Capture the cell that displays the provided text and extract its [x, y] central coordinate. 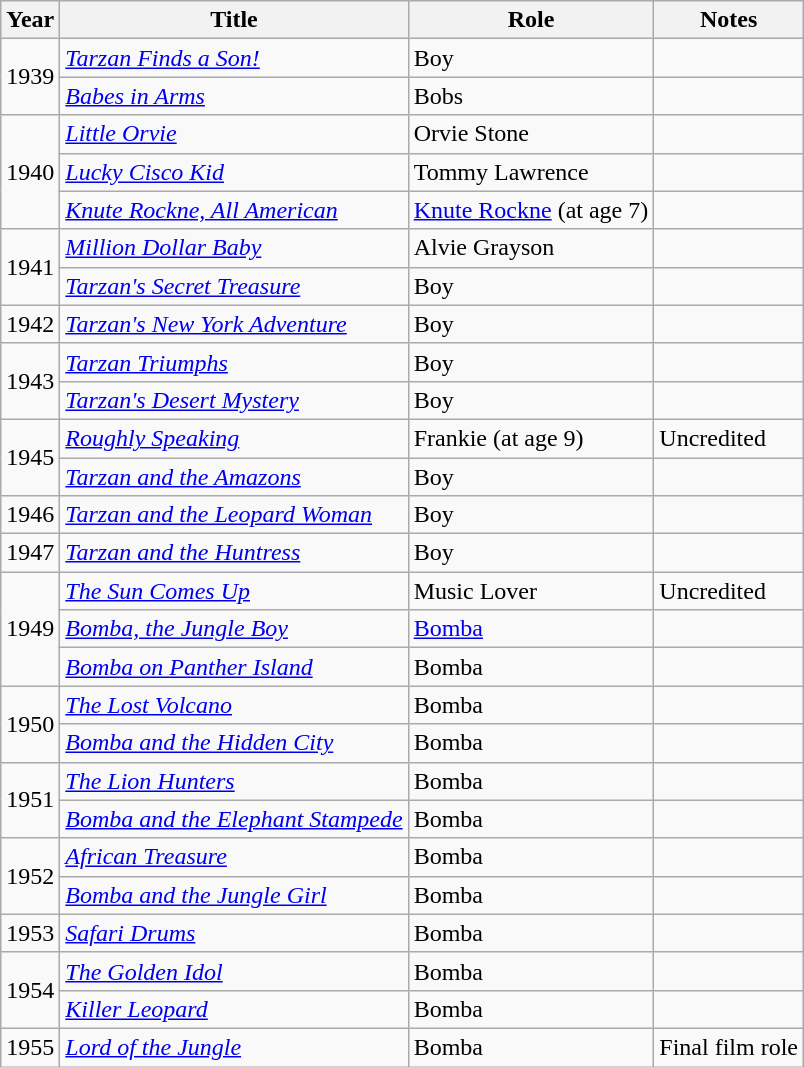
1951 [30, 800]
Tarzan's Desert Mystery [234, 400]
Killer Leopard [234, 1009]
Music Lover [531, 591]
Tommy Lawrence [531, 172]
Frankie (at age 9) [531, 438]
The Lost Volcano [234, 705]
Notes [729, 20]
1953 [30, 933]
Bobs [531, 96]
1950 [30, 724]
The Lion Hunters [234, 781]
Role [531, 20]
Roughly Speaking [234, 438]
The Golden Idol [234, 971]
Tarzan Triumphs [234, 362]
Title [234, 20]
1954 [30, 990]
1952 [30, 876]
Bomba and the Hidden City [234, 743]
1939 [30, 77]
Bomba and the Elephant Stampede [234, 819]
Lord of the Jungle [234, 1047]
Tarzan's New York Adventure [234, 324]
Year [30, 20]
Knute Rockne (at age 7) [531, 210]
Safari Drums [234, 933]
Bomba, the Jungle Boy [234, 629]
Bomba on Panther Island [234, 667]
Bomba and the Jungle Girl [234, 895]
1942 [30, 324]
1949 [30, 629]
Tarzan and the Amazons [234, 477]
1941 [30, 267]
1943 [30, 381]
1940 [30, 172]
1946 [30, 515]
Lucky Cisco Kid [234, 172]
Orvie Stone [531, 134]
Tarzan Finds a Son! [234, 58]
Alvie Grayson [531, 248]
Tarzan and the Huntress [234, 553]
Knute Rockne, All American [234, 210]
1947 [30, 553]
1945 [30, 457]
Babes in Arms [234, 96]
1955 [30, 1047]
The Sun Comes Up [234, 591]
African Treasure [234, 857]
Tarzan's Secret Treasure [234, 286]
Tarzan and the Leopard Woman [234, 515]
Million Dollar Baby [234, 248]
Final film role [729, 1047]
Little Orvie [234, 134]
